Output the [x, y] coordinate of the center of the cell containing the given text.  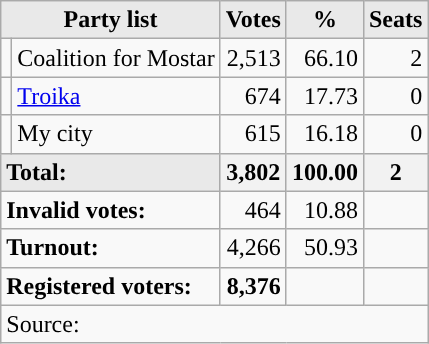
464 [253, 210]
Party list [110, 20]
Source: [214, 324]
Turnout: [110, 248]
615 [253, 134]
2,513 [253, 58]
Seats [395, 20]
100.00 [324, 172]
17.73 [324, 96]
66.10 [324, 58]
Votes [253, 20]
50.93 [324, 248]
Invalid votes: [110, 210]
4,266 [253, 248]
My city [116, 134]
Registered voters: [110, 286]
% [324, 20]
Troika [116, 96]
16.18 [324, 134]
8,376 [253, 286]
10.88 [324, 210]
674 [253, 96]
Total: [110, 172]
3,802 [253, 172]
Coalition for Mostar [116, 58]
